Pinpoint the cell where the given text exists, returning its [X, Y] midpoint coordinate. 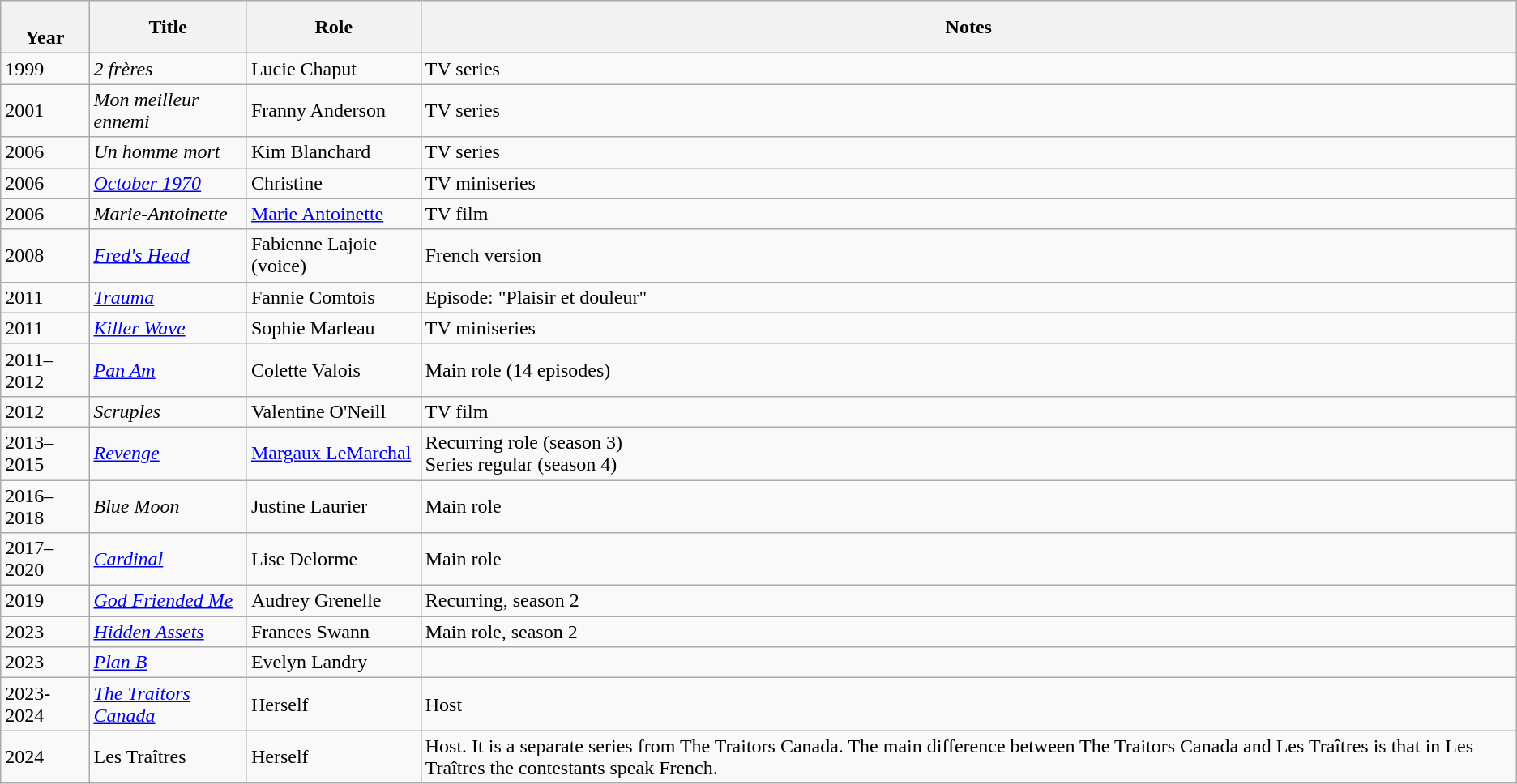
The Traitors Canada [168, 705]
2008 [45, 256]
Marie Antoinette [334, 214]
Cardinal [168, 559]
Evelyn Landry [334, 663]
Un homme mort [168, 152]
Title [168, 28]
2019 [45, 601]
Recurring, season 2 [968, 601]
Frances Swann [334, 632]
Margaux LeMarchal [334, 454]
God Friended Me [168, 601]
Marie-Antoinette [168, 214]
1999 [45, 69]
Revenge [168, 454]
Kim Blanchard [334, 152]
Pan Am [168, 369]
2013–2015 [45, 454]
Franny Anderson [334, 110]
2016–2018 [45, 505]
Year [45, 28]
2 frères [168, 69]
Les Traîtres [168, 756]
Scruples [168, 411]
Recurring role (season 3)Series regular (season 4) [968, 454]
Valentine O'Neill [334, 411]
October 1970 [168, 183]
Fabienne Lajoie (voice) [334, 256]
Colette Valois [334, 369]
2023-2024 [45, 705]
Christine [334, 183]
2017–2020 [45, 559]
Main role, season 2 [968, 632]
French version [968, 256]
Blue Moon [168, 505]
Lise Delorme [334, 559]
Fred's Head [168, 256]
Fannie Comtois [334, 297]
Notes [968, 28]
Lucie Chaput [334, 69]
Main role (14 episodes) [968, 369]
Role [334, 28]
2001 [45, 110]
Justine Laurier [334, 505]
Host [968, 705]
Trauma [168, 297]
Sophie Marleau [334, 328]
Plan B [168, 663]
Hidden Assets [168, 632]
Mon meilleur ennemi [168, 110]
Episode: "Plaisir et douleur" [968, 297]
2012 [45, 411]
2011–2012 [45, 369]
Killer Wave [168, 328]
2024 [45, 756]
Audrey Grenelle [334, 601]
